Extract the (x, y) coordinate from the center of the cell holding the provided text.  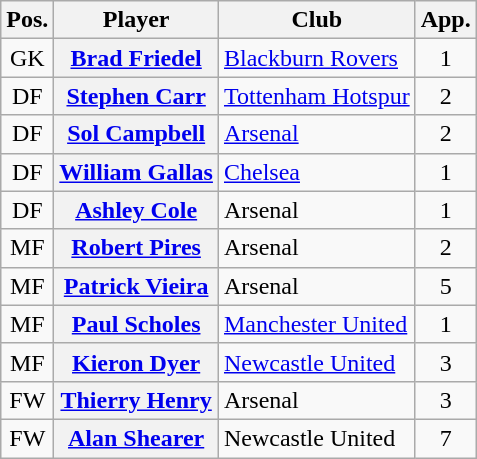
Ashley Cole (136, 210)
Chelsea (316, 172)
Sol Campbell (136, 134)
Stephen Carr (136, 96)
Paul Scholes (136, 324)
Kieron Dyer (136, 362)
7 (446, 438)
5 (446, 286)
Brad Friedel (136, 58)
Pos. (28, 20)
Robert Pires (136, 248)
Tottenham Hotspur (316, 96)
William Gallas (136, 172)
GK (28, 58)
Blackburn Rovers (316, 58)
Thierry Henry (136, 400)
App. (446, 20)
Patrick Vieira (136, 286)
Player (136, 20)
Alan Shearer (136, 438)
Manchester United (316, 324)
Club (316, 20)
